Locate the cell with the specified text and output its [x, y] center coordinate. 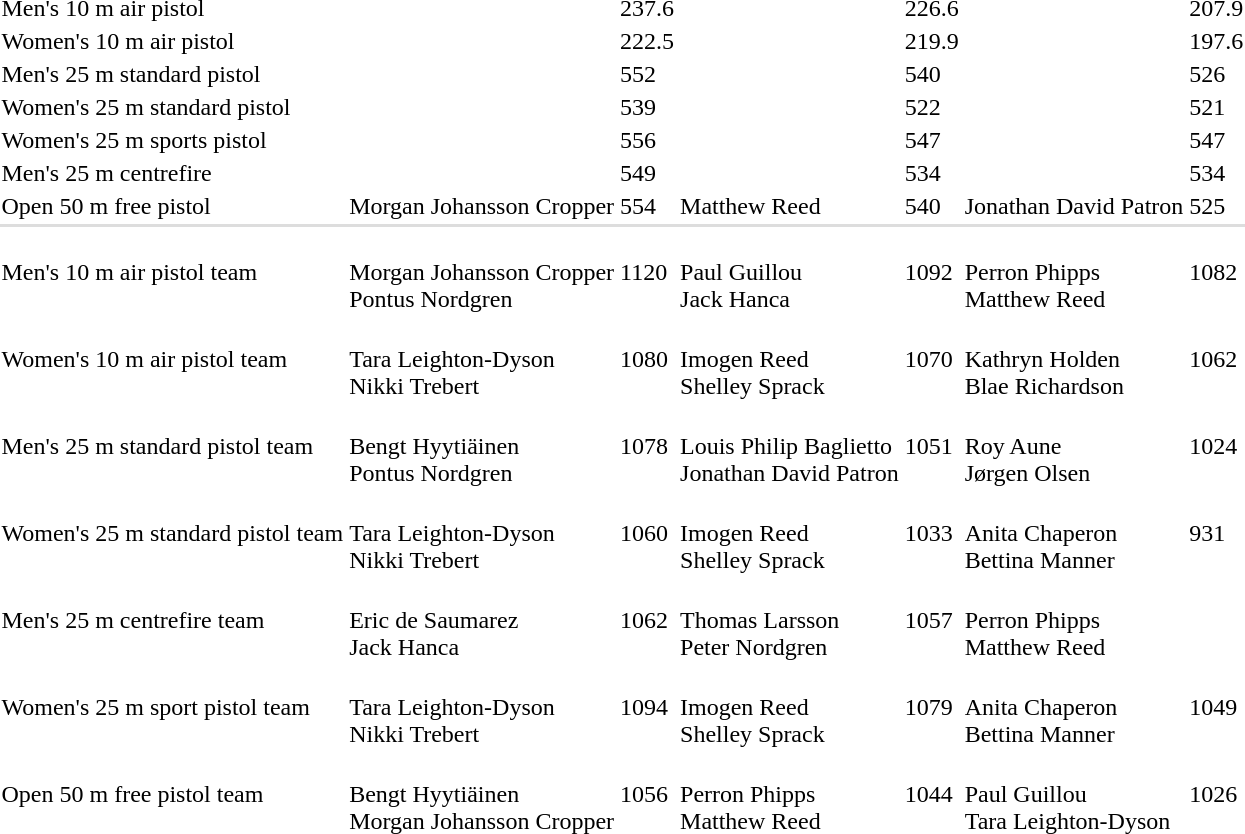
1057 [932, 620]
1049 [1216, 707]
219.9 [932, 41]
1070 [932, 359]
1082 [1216, 272]
Paul Guillou Jack Hanca [790, 272]
1080 [648, 359]
Women's 25 m sports pistol [172, 140]
Roy Aune Jørgen Olsen [1074, 446]
552 [648, 74]
Women's 25 m standard pistol [172, 107]
1094 [648, 707]
1051 [932, 446]
Eric de Saumarez Jack Hanca [482, 620]
Matthew Reed [790, 206]
222.5 [648, 41]
526 [1216, 74]
Women's 10 m air pistol team [172, 359]
1024 [1216, 446]
1092 [932, 272]
Louis Philip Baglietto Jonathan David Patron [790, 446]
Thomas Larsson Peter Nordgren [790, 620]
Morgan Johansson Cropper [482, 206]
1060 [648, 533]
556 [648, 140]
1120 [648, 272]
197.6 [1216, 41]
Women's 25 m sport pistol team [172, 707]
1078 [648, 446]
554 [648, 206]
525 [1216, 206]
521 [1216, 107]
549 [648, 173]
539 [648, 107]
931 [1216, 533]
Men's 25 m centrefire [172, 173]
Men's 25 m standard pistol team [172, 446]
Men's 25 m centrefire team [172, 620]
1033 [932, 533]
Jonathan David Patron [1074, 206]
Kathryn Holden Blae Richardson [1074, 359]
Morgan Johansson Cropper Pontus Nordgren [482, 272]
Men's 25 m standard pistol [172, 74]
522 [932, 107]
1079 [932, 707]
Women's 10 m air pistol [172, 41]
Women's 25 m standard pistol team [172, 533]
Bengt Hyytiäinen Pontus Nordgren [482, 446]
Men's 10 m air pistol team [172, 272]
Open 50 m free pistol [172, 206]
